Identify which cell holds the provided text, then report its [X, Y] central coordinate. 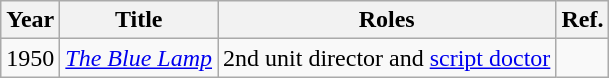
2nd unit director and script doctor [387, 58]
Title [139, 20]
The Blue Lamp [139, 58]
Ref. [582, 20]
Roles [387, 20]
Year [30, 20]
1950 [30, 58]
